Return (X, Y) of the center of cell containing provided text 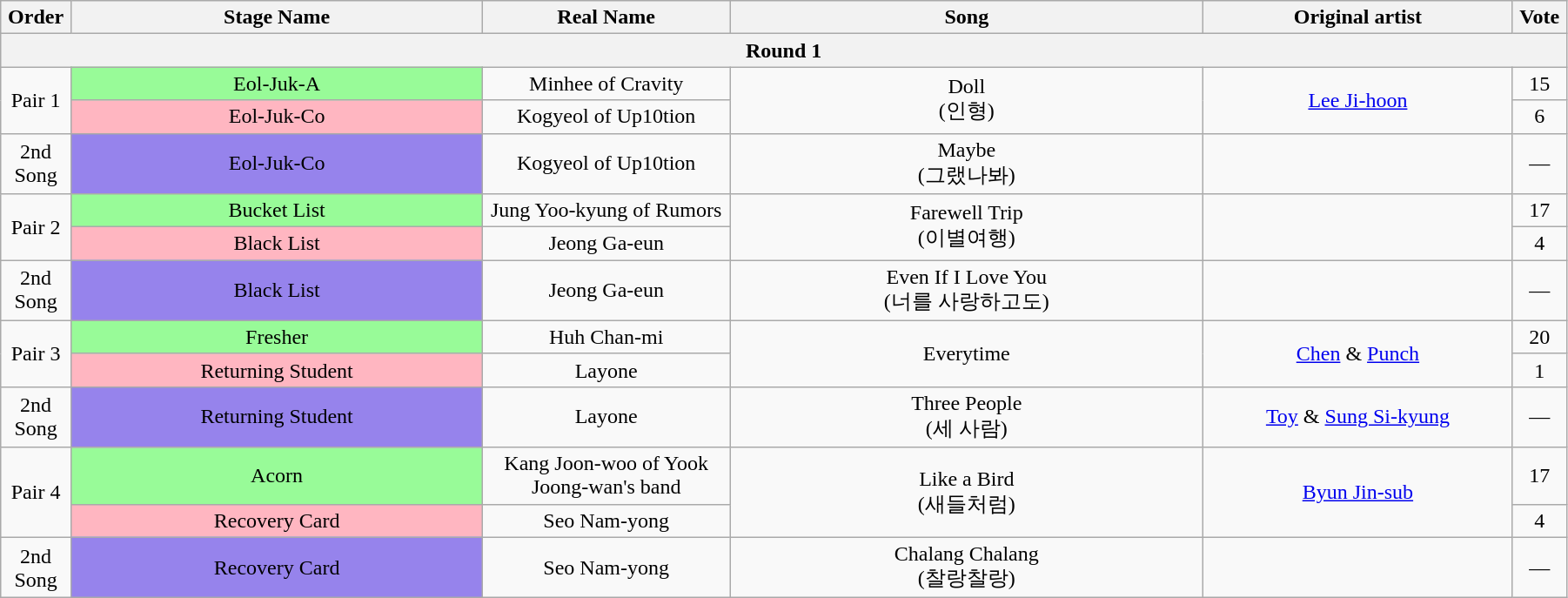
Minhee of Cravity (606, 84)
Kang Joon-woo of Yook Joong-wan's band (606, 475)
Pair 2 (37, 227)
Stage Name (277, 17)
Vote (1540, 17)
6 (1540, 117)
Eol-Juk-A (277, 84)
Maybe(그랬나봐) (967, 164)
Farewell Trip(이별여행) (967, 227)
Original artist (1357, 17)
Fresher (277, 337)
Three People(세 사람) (967, 417)
Even If I Love You(너를 사랑하고도) (967, 291)
Real Name (606, 17)
Song (967, 17)
Huh Chan-mi (606, 337)
Chen & Punch (1357, 353)
15 (1540, 84)
Everytime (967, 353)
Like a Bird(새들처럼) (967, 493)
Chalang Chalang(찰랑찰랑) (967, 568)
Pair 1 (37, 100)
Byun Jin-sub (1357, 493)
Toy & Sung Si-kyung (1357, 417)
Round 1 (784, 50)
Lee Ji-hoon (1357, 100)
Order (37, 17)
1 (1540, 370)
Doll(인형) (967, 100)
Jung Yoo-kyung of Rumors (606, 211)
Pair 4 (37, 493)
Bucket List (277, 211)
Pair 3 (37, 353)
Acorn (277, 475)
20 (1540, 337)
